Search for the cell housing the specified text and yield its [X, Y] center coordinate. 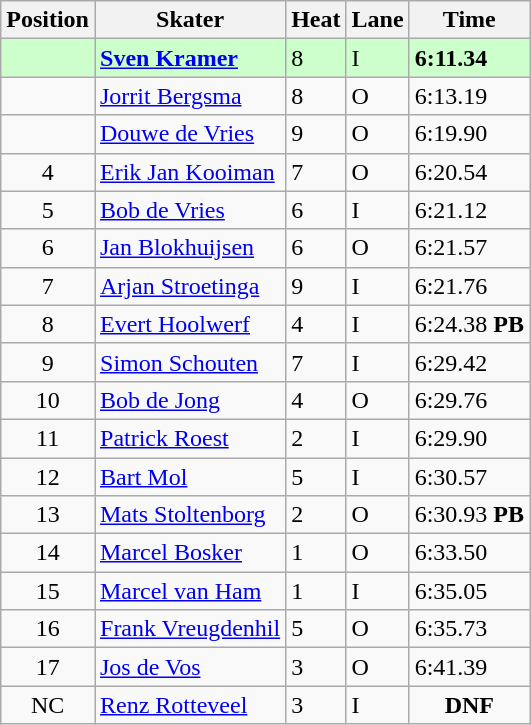
6:35.05 [469, 591]
11 [48, 438]
Arjan Stroetinga [190, 286]
Douwe de Vries [190, 134]
17 [48, 667]
Heat [316, 20]
Mats Stoltenborg [190, 515]
NC [48, 705]
6:21.76 [469, 286]
10 [48, 400]
6:30.93 PB [469, 515]
6:30.57 [469, 477]
16 [48, 629]
6:20.54 [469, 172]
Renz Rotteveel [190, 705]
6:21.57 [469, 248]
Marcel Bosker [190, 553]
6:13.19 [469, 96]
Position [48, 20]
6:29.42 [469, 362]
6:11.34 [469, 58]
Jos de Vos [190, 667]
14 [48, 553]
6:41.39 [469, 667]
Simon Schouten [190, 362]
Jorrit Bergsma [190, 96]
6:24.38 PB [469, 324]
6:29.90 [469, 438]
Bob de Jong [190, 400]
6:21.12 [469, 210]
Patrick Roest [190, 438]
Time [469, 20]
13 [48, 515]
Frank Vreugdenhil [190, 629]
Evert Hoolwerf [190, 324]
Bart Mol [190, 477]
6:35.73 [469, 629]
Bob de Vries [190, 210]
6:33.50 [469, 553]
Jan Blokhuijsen [190, 248]
15 [48, 591]
Skater [190, 20]
6:19.90 [469, 134]
DNF [469, 705]
Erik Jan Kooiman [190, 172]
Marcel van Ham [190, 591]
12 [48, 477]
Sven Kramer [190, 58]
6:29.76 [469, 400]
Lane [378, 20]
